Return (x, y) of the center of cell containing provided text 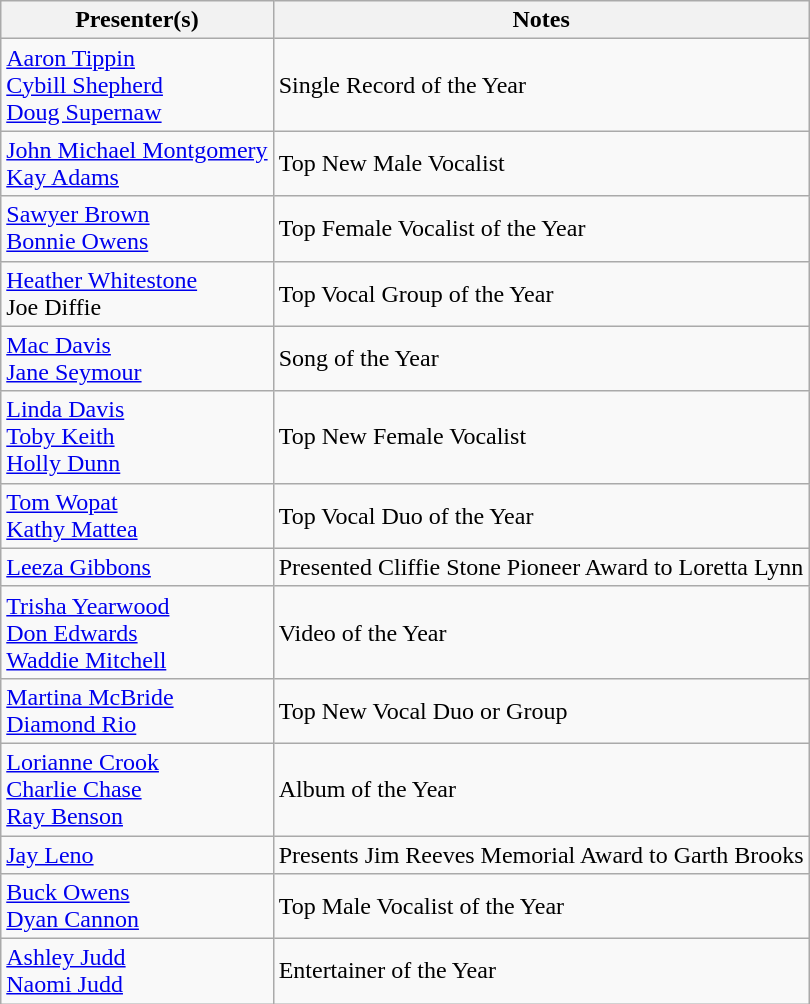
Top New Male Vocalist (541, 164)
Jay Leno (137, 855)
Trisha YearwoodDon EdwardsWaddie Mitchell (137, 632)
Top New Vocal Duo or Group (541, 710)
Top Female Vocalist of the Year (541, 228)
Mac DavisJane Seymour (137, 358)
Tom WopatKathy Mattea (137, 516)
Leeza Gibbons (137, 567)
Presents Jim Reeves Memorial Award to Garth Brooks (541, 855)
John Michael MontgomeryKay Adams (137, 164)
Top Vocal Group of the Year (541, 294)
Single Record of the Year (541, 85)
Linda DavisToby KeithHolly Dunn (137, 437)
Lorianne CrookCharlie ChaseRay Benson (137, 789)
Presented Cliffie Stone Pioneer Award to Loretta Lynn (541, 567)
Aaron TippinCybill ShepherdDoug Supernaw (137, 85)
Sawyer BrownBonnie Owens (137, 228)
Top Vocal Duo of the Year (541, 516)
Martina McBrideDiamond Rio (137, 710)
Top New Female Vocalist (541, 437)
Song of the Year (541, 358)
Buck OwensDyan Cannon (137, 906)
Notes (541, 20)
Video of the Year (541, 632)
Presenter(s) (137, 20)
Album of the Year (541, 789)
Ashley JuddNaomi Judd (137, 972)
Heather WhitestoneJoe Diffie (137, 294)
Entertainer of the Year (541, 972)
Top Male Vocalist of the Year (541, 906)
